Output the (X, Y) coordinate of the center of the cell containing the given text.  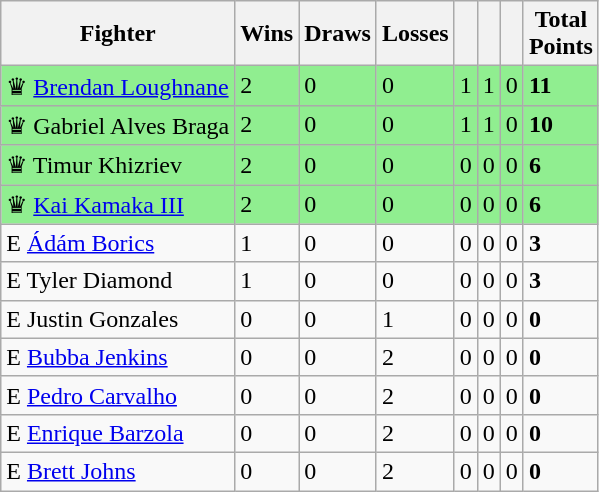
Draws (338, 34)
E Bubba Jenkins (118, 357)
Fighter (118, 34)
♛ Kai Kamaka III (118, 204)
10 (560, 125)
Wins (267, 34)
♛ Timur Khizriev (118, 165)
11 (560, 86)
Losses (415, 34)
E Pedro Carvalho (118, 395)
E Justin Gonzales (118, 319)
E Brett Johns (118, 471)
E Enrique Barzola (118, 433)
E Tyler Diamond (118, 281)
♛ Gabriel Alves Braga (118, 125)
E Ádám Borics (118, 243)
Total Points (560, 34)
♛ Brendan Loughnane (118, 86)
